Capture the cell that displays the provided text and extract its (x, y) central coordinate. 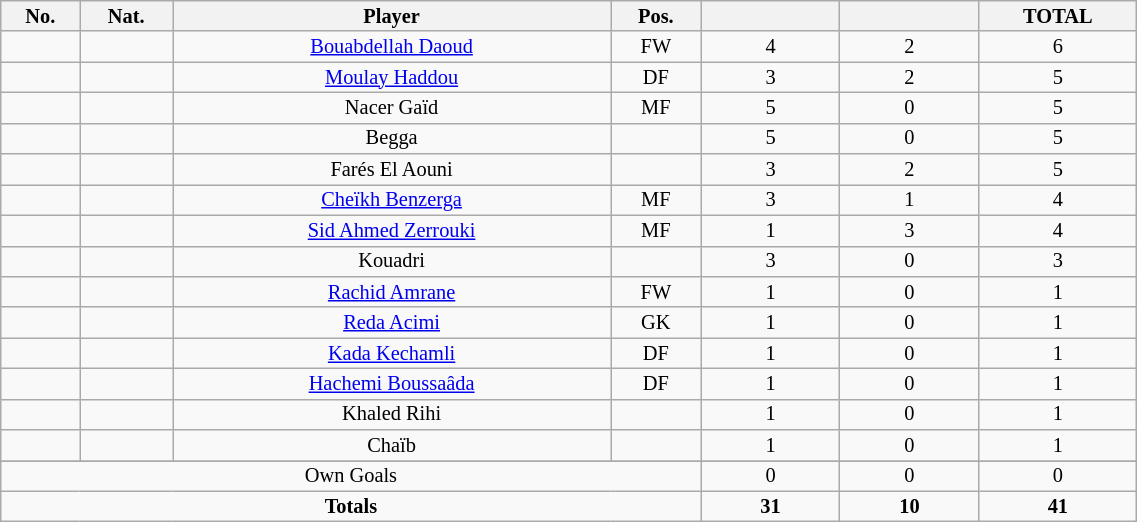
10 (910, 506)
Chaïb (392, 446)
Kouadri (392, 262)
Player (392, 16)
31 (770, 506)
GK (656, 322)
Nacer Gaïd (392, 108)
Pos. (656, 16)
Hachemi Boussaâda (392, 384)
Moulay Haddou (392, 78)
Cheïkh Benzerga (392, 200)
Reda Acimi (392, 322)
Nat. (126, 16)
No. (40, 16)
Sid Ahmed Zerrouki (392, 230)
Bouabdellah Daoud (392, 46)
Kada Kechamli (392, 354)
Farés El Aouni (392, 170)
TOTAL (1058, 16)
6 (1058, 46)
Begga (392, 138)
Totals (351, 506)
41 (1058, 506)
Khaled Rihi (392, 414)
Own Goals (351, 476)
Rachid Amrane (392, 292)
